Provide the (x, y) coordinate of the cell's center where the given text is located.  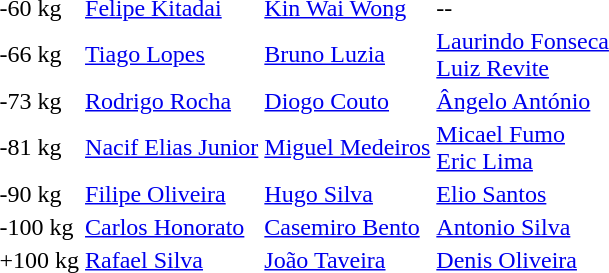
Filipe Oliveira (172, 194)
Diogo Couto (348, 101)
Tiago Lopes (172, 54)
Bruno Luzia (348, 54)
Carlos Honorato (172, 227)
Miguel Medeiros (348, 148)
Hugo Silva (348, 194)
Rodrigo Rocha (172, 101)
Casemiro Bento (348, 227)
Nacif Elias Junior (172, 148)
